Capture the cell that displays the provided text and extract its [X, Y] central coordinate. 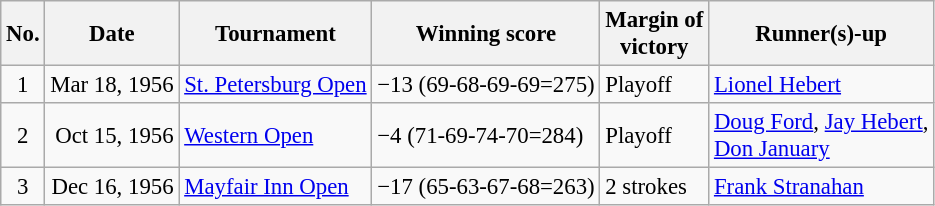
2 strokes [654, 187]
No. [23, 34]
2 [23, 136]
Date [112, 34]
Runner(s)-up [822, 34]
Winning score [486, 34]
St. Petersburg Open [276, 85]
Lionel Hebert [822, 85]
1 [23, 85]
Frank Stranahan [822, 187]
Mar 18, 1956 [112, 85]
3 [23, 187]
Mayfair Inn Open [276, 187]
−4 (71-69-74-70=284) [486, 136]
Oct 15, 1956 [112, 136]
Tournament [276, 34]
Margin ofvictory [654, 34]
−13 (69-68-69-69=275) [486, 85]
Dec 16, 1956 [112, 187]
−17 (65-63-67-68=263) [486, 187]
Doug Ford, Jay Hebert, Don January [822, 136]
Western Open [276, 136]
